Extract the [X, Y] coordinate from the center of the cell holding the provided text.  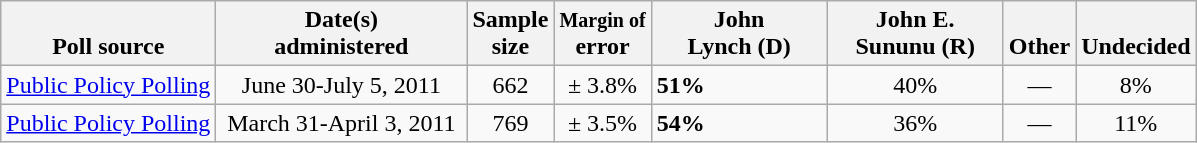
40% [915, 85]
8% [1136, 85]
54% [739, 123]
51% [739, 85]
Other [1039, 34]
JohnLynch (D) [739, 34]
Date(s)administered [342, 34]
June 30-July 5, 2011 [342, 85]
± 3.5% [602, 123]
Margin oferror [602, 34]
Samplesize [510, 34]
662 [510, 85]
Undecided [1136, 34]
John E.Sununu (R) [915, 34]
± 3.8% [602, 85]
36% [915, 123]
Poll source [108, 34]
11% [1136, 123]
769 [510, 123]
March 31-April 3, 2011 [342, 123]
